Determine the (x, y) coordinate at the center of the cell enclosing the given text.  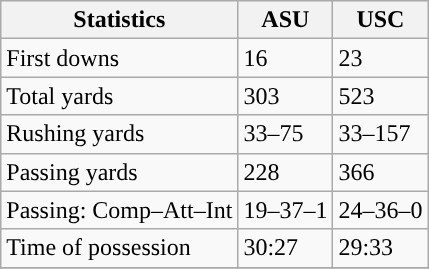
33–157 (380, 134)
Statistics (120, 20)
24–36–0 (380, 210)
Total yards (120, 96)
First downs (120, 58)
Rushing yards (120, 134)
Passing: Comp–Att–Int (120, 210)
33–75 (286, 134)
ASU (286, 20)
16 (286, 58)
Passing yards (120, 172)
29:33 (380, 248)
366 (380, 172)
228 (286, 172)
30:27 (286, 248)
19–37–1 (286, 210)
USC (380, 20)
303 (286, 96)
Time of possession (120, 248)
523 (380, 96)
23 (380, 58)
